Identify which cell holds the provided text, then report its (X, Y) central coordinate. 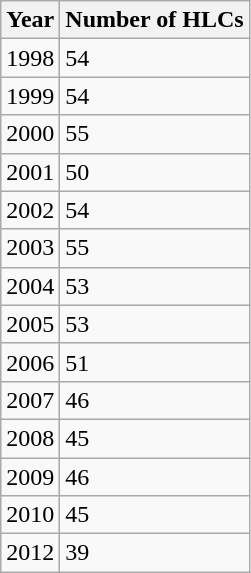
2006 (30, 362)
2000 (30, 134)
2001 (30, 172)
2008 (30, 438)
2005 (30, 324)
2009 (30, 477)
2010 (30, 515)
50 (154, 172)
2003 (30, 248)
2007 (30, 400)
2012 (30, 553)
39 (154, 553)
Number of HLCs (154, 20)
1998 (30, 58)
2002 (30, 210)
1999 (30, 96)
2004 (30, 286)
Year (30, 20)
51 (154, 362)
